Pinpoint the cell where the given text exists, returning its [x, y] midpoint coordinate. 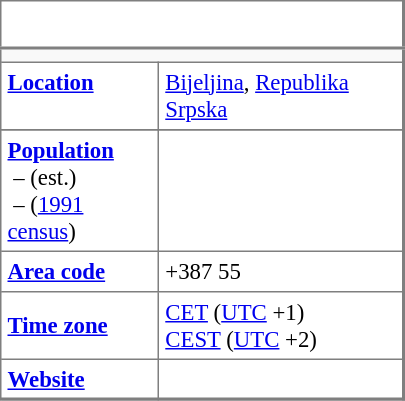
Bijeljina, Republika Srpska [282, 96]
+387 55 [282, 271]
Population – (est.) – (1991 census) [80, 190]
Time zone [80, 325]
Website [80, 379]
Location [80, 96]
Area code [80, 271]
CET (UTC +1) CEST (UTC +2) [282, 325]
